From the cell containing the given text, extract its center point as [X, Y] coordinate. 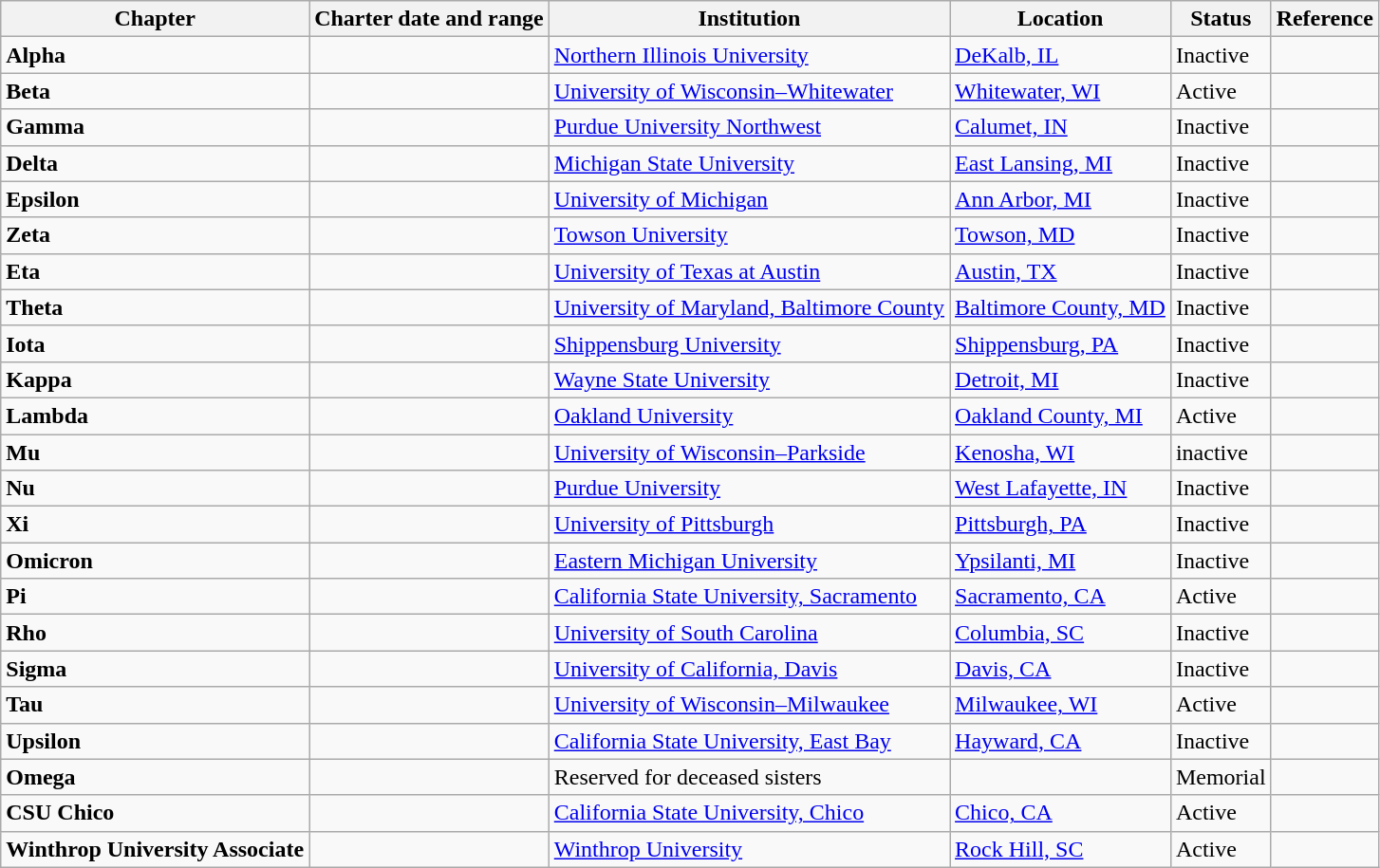
Location [1061, 19]
Chico, CA [1061, 813]
Purdue University Northwest [749, 127]
Chapter [156, 19]
Sigma [156, 669]
Institution [749, 19]
University of Wisconsin–Parkside [749, 452]
West Lafayette, IN [1061, 489]
California State University, Chico [749, 813]
Pi [156, 597]
University of Pittsburgh [749, 525]
Baltimore County, MD [1061, 307]
Mu [156, 452]
Delta [156, 163]
Austin, TX [1061, 271]
Omicron [156, 561]
CSU Chico [156, 813]
California State University, East Bay [749, 741]
Kenosha, WI [1061, 452]
Towson University [749, 235]
Hayward, CA [1061, 741]
Omega [156, 777]
University of Texas at Austin [749, 271]
Northern Illinois University [749, 55]
Gamma [156, 127]
Epsilon [156, 199]
Upsilon [156, 741]
Zeta [156, 235]
University of Wisconsin–Whitewater [749, 91]
Rho [156, 633]
Status [1221, 19]
Tau [156, 705]
Michigan State University [749, 163]
Wayne State University [749, 379]
Kappa [156, 379]
University of Wisconsin–Milwaukee [749, 705]
Lambda [156, 416]
California State University, Sacramento [749, 597]
Reserved for deceased sisters [749, 777]
Oakland University [749, 416]
Oakland County, MI [1061, 416]
Pittsburgh, PA [1061, 525]
University of Michigan [749, 199]
Detroit, MI [1061, 379]
Calumet, IN [1061, 127]
DeKalb, IL [1061, 55]
East Lansing, MI [1061, 163]
University of South Carolina [749, 633]
Purdue University [749, 489]
Ypsilanti, MI [1061, 561]
Theta [156, 307]
Eastern Michigan University [749, 561]
Columbia, SC [1061, 633]
Winthrop University Associate [156, 849]
Ann Arbor, MI [1061, 199]
Memorial [1221, 777]
University of California, Davis [749, 669]
Beta [156, 91]
Eta [156, 271]
Xi [156, 525]
Reference [1325, 19]
inactive [1221, 452]
Rock Hill, SC [1061, 849]
Iota [156, 343]
Shippensburg, PA [1061, 343]
Davis, CA [1061, 669]
Alpha [156, 55]
University of Maryland, Baltimore County [749, 307]
Milwaukee, WI [1061, 705]
Winthrop University [749, 849]
Towson, MD [1061, 235]
Nu [156, 489]
Charter date and range [429, 19]
Whitewater, WI [1061, 91]
Sacramento, CA [1061, 597]
Shippensburg University [749, 343]
